Pinpoint the cell where the given text exists, returning its (X, Y) midpoint coordinate. 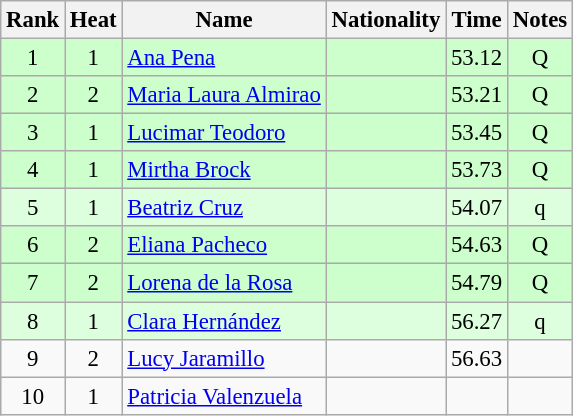
9 (33, 358)
4 (33, 170)
Ana Pena (224, 58)
8 (33, 321)
Clara Hernández (224, 321)
Beatriz Cruz (224, 208)
53.73 (477, 170)
Lucimar Teodoro (224, 133)
Maria Laura Almirao (224, 95)
54.07 (477, 208)
53.45 (477, 133)
3 (33, 133)
53.21 (477, 95)
5 (33, 208)
54.63 (477, 245)
Rank (33, 20)
56.27 (477, 321)
Lucy Jaramillo (224, 358)
53.12 (477, 58)
Name (224, 20)
Eliana Pacheco (224, 245)
54.79 (477, 283)
7 (33, 283)
56.63 (477, 358)
6 (33, 245)
Mirtha Brock (224, 170)
Heat (94, 20)
10 (33, 396)
Notes (540, 20)
Time (477, 20)
Nationality (386, 20)
Patricia Valenzuela (224, 396)
Lorena de la Rosa (224, 283)
